Output the [x, y] coordinate of the center of the cell containing the given text.  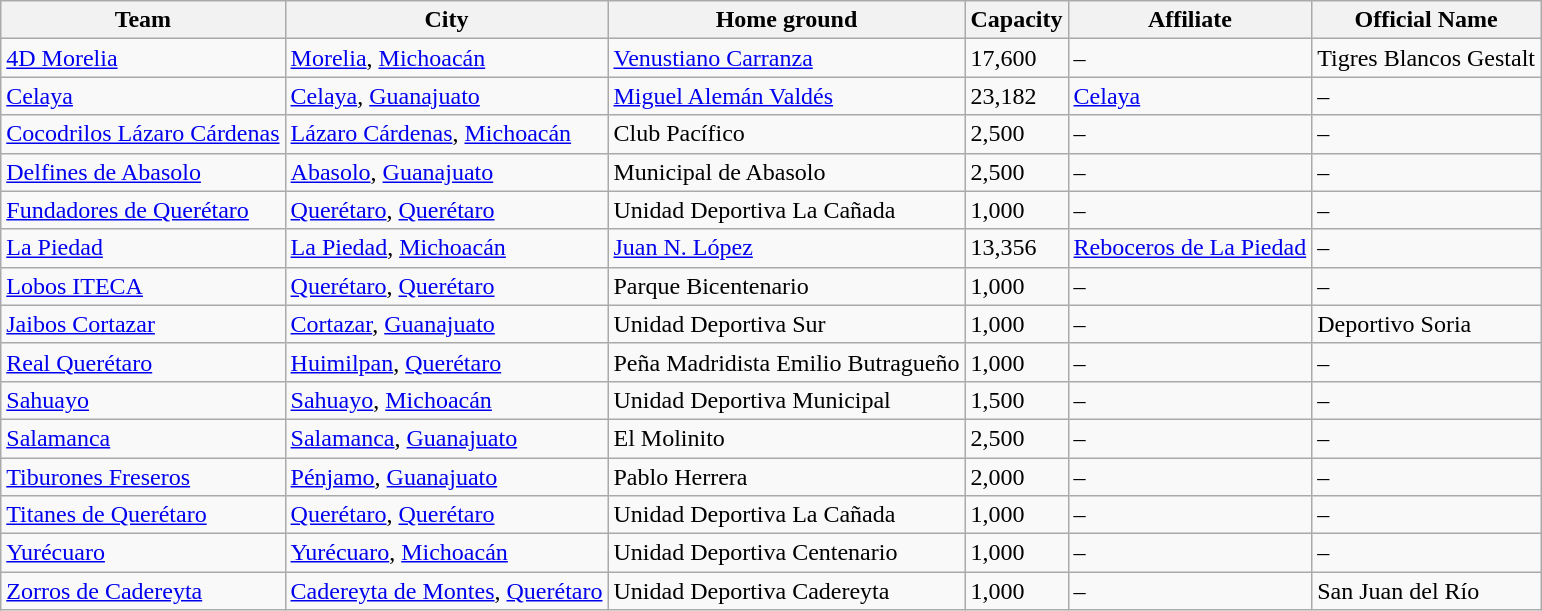
Parque Bicentenario [786, 286]
Juan N. López [786, 248]
2,000 [1016, 477]
Miguel Alemán Valdés [786, 96]
Lobos ITECA [143, 286]
La Piedad, Michoacán [446, 248]
Affiliate [1190, 20]
Titanes de Querétaro [143, 515]
Unidad Deportiva Municipal [786, 400]
Sahuayo [143, 400]
Capacity [1016, 20]
Delfines de Abasolo [143, 172]
El Molinito [786, 438]
La Piedad [143, 248]
Morelia, Michoacán [446, 58]
Pénjamo, Guanajuato [446, 477]
Club Pacífico [786, 134]
Team [143, 20]
Zorros de Cadereyta [143, 591]
Tiburones Freseros [143, 477]
Fundadores de Querétaro [143, 210]
Abasolo, Guanajuato [446, 172]
Venustiano Carranza [786, 58]
Official Name [1426, 20]
1,500 [1016, 400]
4D Morelia [143, 58]
Municipal de Abasolo [786, 172]
Sahuayo, Michoacán [446, 400]
Reboceros de La Piedad [1190, 248]
Unidad Deportiva Cadereyta [786, 591]
Huimilpan, Querétaro [446, 362]
23,182 [1016, 96]
Cadereyta de Montes, Querétaro [446, 591]
Celaya, Guanajuato [446, 96]
Deportivo Soria [1426, 324]
Real Querétaro [143, 362]
Unidad Deportiva Sur [786, 324]
Jaibos Cortazar [143, 324]
Cortazar, Guanajuato [446, 324]
Yurécuaro, Michoacán [446, 553]
Salamanca [143, 438]
Yurécuaro [143, 553]
Tigres Blancos Gestalt [1426, 58]
Unidad Deportiva Centenario [786, 553]
Salamanca, Guanajuato [446, 438]
San Juan del Río [1426, 591]
13,356 [1016, 248]
17,600 [1016, 58]
Pablo Herrera [786, 477]
Cocodrilos Lázaro Cárdenas [143, 134]
City [446, 20]
Lázaro Cárdenas, Michoacán [446, 134]
Home ground [786, 20]
Peña Madridista Emilio Butragueño [786, 362]
